Return the (X, Y) coordinate for the center point of the cell that contains the specified text.  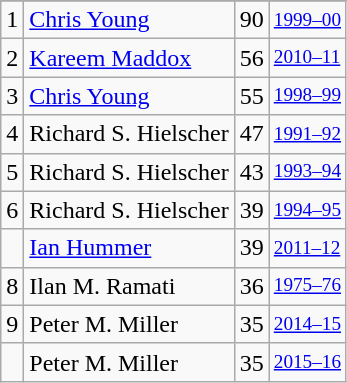
2014–15 (307, 324)
1991–92 (307, 134)
3 (12, 96)
Kareem Maddox (129, 58)
1993–94 (307, 172)
2 (12, 58)
2010–11 (307, 58)
2015–16 (307, 362)
6 (12, 210)
Ilan M. Ramati (129, 286)
1975–76 (307, 286)
36 (252, 286)
9 (12, 324)
1994–95 (307, 210)
47 (252, 134)
Ian Hummer (129, 248)
56 (252, 58)
55 (252, 96)
43 (252, 172)
1999–00 (307, 20)
2011–12 (307, 248)
5 (12, 172)
8 (12, 286)
1 (12, 20)
4 (12, 134)
1998–99 (307, 96)
90 (252, 20)
